Provide the [X, Y] coordinate of the cell's center where the given text is located.  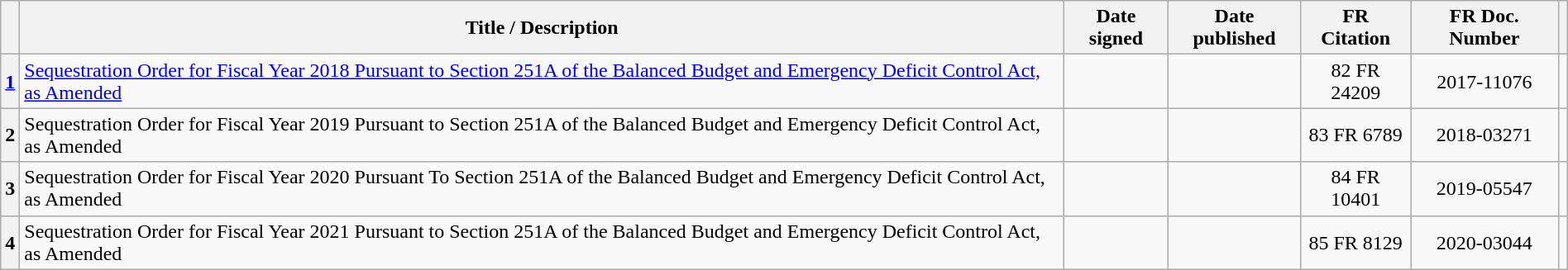
2020-03044 [1485, 243]
Sequestration Order for Fiscal Year 2018 Pursuant to Section 251A of the Balanced Budget and Emergency Deficit Control Act, as Amended [543, 81]
4 [10, 243]
Date published [1234, 28]
84 FR 10401 [1356, 188]
82 FR 24209 [1356, 81]
Sequestration Order for Fiscal Year 2019 Pursuant to Section 251A of the Balanced Budget and Emergency Deficit Control Act, as Amended [543, 135]
1 [10, 81]
2018-03271 [1485, 135]
Title / Description [543, 28]
2 [10, 135]
Date signed [1116, 28]
Sequestration Order for Fiscal Year 2021 Pursuant to Section 251A of the Balanced Budget and Emergency Deficit Control Act, as Amended [543, 243]
Sequestration Order for Fiscal Year 2020 Pursuant To Section 251A of the Balanced Budget and Emergency Deficit Control Act, as Amended [543, 188]
3 [10, 188]
FR Citation [1356, 28]
FR Doc. Number [1485, 28]
83 FR 6789 [1356, 135]
2019-05547 [1485, 188]
2017-11076 [1485, 81]
85 FR 8129 [1356, 243]
